Identify which cell holds the provided text, then report its [x, y] central coordinate. 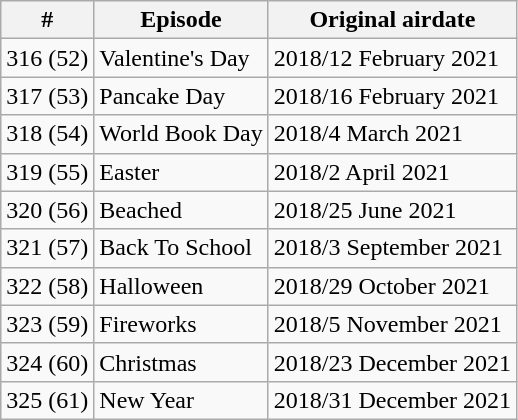
Episode [181, 20]
2018/25 June 2021 [392, 210]
321 (57) [48, 248]
Back To School [181, 248]
Valentine's Day [181, 58]
2018/2 April 2021 [392, 172]
Fireworks [181, 324]
2018/23 December 2021 [392, 362]
2018/3 September 2021 [392, 248]
World Book Day [181, 134]
322 (58) [48, 286]
318 (54) [48, 134]
319 (55) [48, 172]
2018/4 March 2021 [392, 134]
Easter [181, 172]
325 (61) [48, 400]
Beached [181, 210]
2018/16 February 2021 [392, 96]
317 (53) [48, 96]
320 (56) [48, 210]
Pancake Day [181, 96]
2018/31 December 2021 [392, 400]
2018/5 November 2021 [392, 324]
New Year [181, 400]
324 (60) [48, 362]
# [48, 20]
323 (59) [48, 324]
2018/29 October 2021 [392, 286]
Christmas [181, 362]
2018/12 February 2021 [392, 58]
Original airdate [392, 20]
Halloween [181, 286]
316 (52) [48, 58]
